Detect which cell encompasses the target text, then output its (x, y) center coordinate. 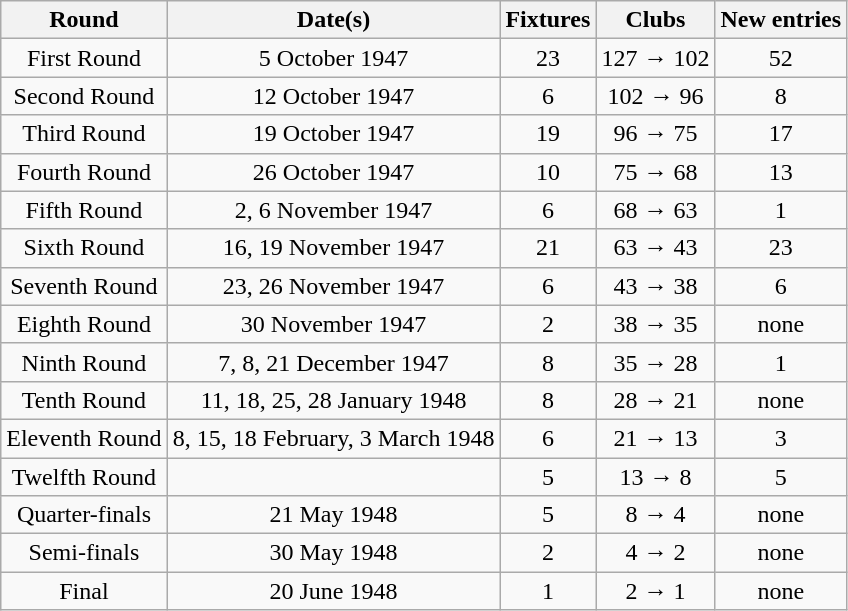
Second Round (84, 96)
Seventh Round (84, 286)
Ninth Round (84, 362)
Round (84, 20)
New entries (781, 20)
5 October 1947 (334, 58)
52 (781, 58)
Final (84, 591)
Fourth Round (84, 172)
96 → 75 (656, 134)
10 (548, 172)
21 May 1948 (334, 515)
43 → 38 (656, 286)
Semi-finals (84, 553)
Third Round (84, 134)
Fifth Round (84, 210)
26 October 1947 (334, 172)
3 (781, 438)
11, 18, 25, 28 January 1948 (334, 400)
75 → 68 (656, 172)
17 (781, 134)
38 → 35 (656, 324)
Fixtures (548, 20)
19 October 1947 (334, 134)
Clubs (656, 20)
Quarter-finals (84, 515)
First Round (84, 58)
8, 15, 18 February, 3 March 1948 (334, 438)
2 → 1 (656, 591)
Eleventh Round (84, 438)
30 May 1948 (334, 553)
Eighth Round (84, 324)
12 October 1947 (334, 96)
28 → 21 (656, 400)
63 → 43 (656, 248)
21 (548, 248)
102 → 96 (656, 96)
35 → 28 (656, 362)
Tenth Round (84, 400)
68 → 63 (656, 210)
30 November 1947 (334, 324)
23, 26 November 1947 (334, 286)
8 → 4 (656, 515)
Twelfth Round (84, 477)
Date(s) (334, 20)
127 → 102 (656, 58)
7, 8, 21 December 1947 (334, 362)
2, 6 November 1947 (334, 210)
20 June 1948 (334, 591)
19 (548, 134)
16, 19 November 1947 (334, 248)
4 → 2 (656, 553)
21 → 13 (656, 438)
13 → 8 (656, 477)
Sixth Round (84, 248)
13 (781, 172)
